Scan for the cell matching the given text and deliver its [X, Y] coordinate at center. 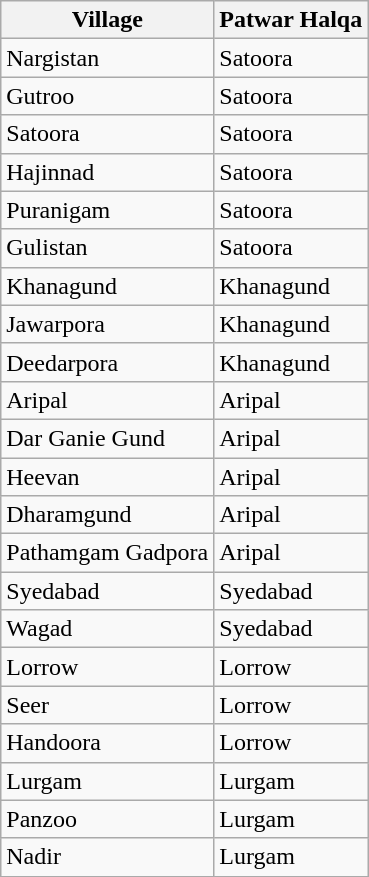
Seer [108, 705]
Nadir [108, 857]
Heevan [108, 477]
Jawarpora [108, 324]
Deedarpora [108, 362]
Nargistan [108, 58]
Dharamgund [108, 515]
Handoora [108, 743]
Gulistan [108, 248]
Panzoo [108, 819]
Patwar Halqa [291, 20]
Village [108, 20]
Gutroo [108, 96]
Pathamgam Gadpora [108, 553]
Hajinnad [108, 172]
Wagad [108, 629]
Puranigam [108, 210]
Dar Ganie Gund [108, 438]
